Identify which cell holds the provided text, then report its [x, y] central coordinate. 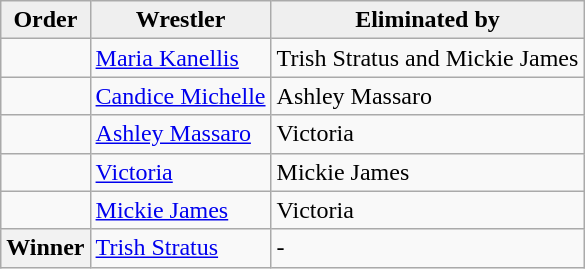
Candice Michelle [180, 96]
Maria Kanellis [180, 58]
Eliminated by [428, 20]
Trish Stratus [180, 248]
Winner [46, 248]
Wrestler [180, 20]
- [428, 248]
Trish Stratus and Mickie James [428, 58]
Order [46, 20]
